Provide the (x, y) coordinate of the cell's center where the given text is located.  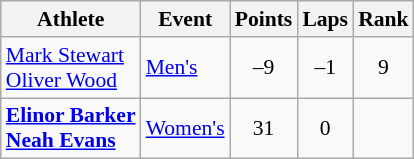
Points (264, 19)
–9 (264, 68)
Men's (186, 68)
Athlete (71, 19)
0 (325, 128)
Event (186, 19)
Laps (325, 19)
Mark StewartOliver Wood (71, 68)
–1 (325, 68)
Rank (384, 19)
Women's (186, 128)
9 (384, 68)
Elinor BarkerNeah Evans (71, 128)
31 (264, 128)
